From the cell containing the given text, extract its center point as (X, Y) coordinate. 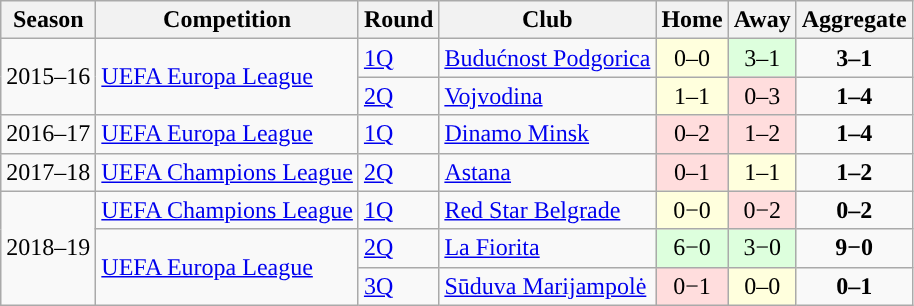
2017–18 (48, 172)
9−0 (854, 248)
Dinamo Minsk (548, 134)
2015–16 (48, 77)
Home (692, 20)
Away (762, 20)
Vojvodina (548, 96)
2016–17 (48, 134)
Sūduva Marijampolė (548, 286)
Round (398, 20)
Competition (228, 20)
3−0 (762, 248)
Astana (548, 172)
0−1 (692, 286)
0–3 (762, 96)
Aggregate (854, 20)
Season (48, 20)
Budućnost Podgorica (548, 58)
3Q (398, 286)
6−0 (692, 248)
2018–19 (48, 248)
Club (548, 20)
0−0 (692, 210)
0−2 (762, 210)
Red Star Belgrade (548, 210)
La Fiorita (548, 248)
